Capture the cell that displays the provided text and extract its [x, y] central coordinate. 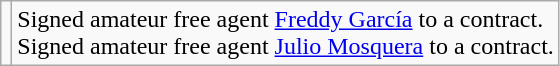
Signed amateur free agent Freddy García to a contract. Signed amateur free agent Julio Mosquera to a contract. [286, 34]
